Capture the cell that displays the provided text and extract its [x, y] central coordinate. 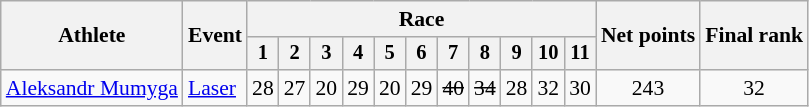
1 [263, 54]
243 [648, 88]
9 [517, 54]
40 [453, 88]
Athlete [92, 36]
6 [422, 54]
30 [580, 88]
8 [485, 54]
10 [548, 54]
27 [295, 88]
7 [453, 54]
Net points [648, 36]
11 [580, 54]
Event [215, 36]
Final rank [754, 36]
3 [326, 54]
Aleksandr Mumyga [92, 88]
Laser [215, 88]
34 [485, 88]
5 [390, 54]
Race [422, 19]
4 [358, 54]
2 [295, 54]
